Search for the cell housing the specified text and yield its [x, y] center coordinate. 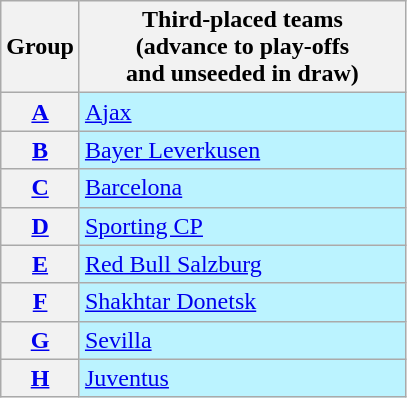
Ajax [242, 112]
F [40, 302]
D [40, 226]
B [40, 150]
Group [40, 47]
Bayer Leverkusen [242, 150]
Third-placed teams(advance to play-offsand unseeded in draw) [242, 47]
C [40, 188]
Red Bull Salzburg [242, 264]
Barcelona [242, 188]
E [40, 264]
Shakhtar Donetsk [242, 302]
A [40, 112]
Sporting CP [242, 226]
Sevilla [242, 340]
G [40, 340]
H [40, 378]
Juventus [242, 378]
